For the text-containing cell, return its midpoint in (x, y) coordinate format. 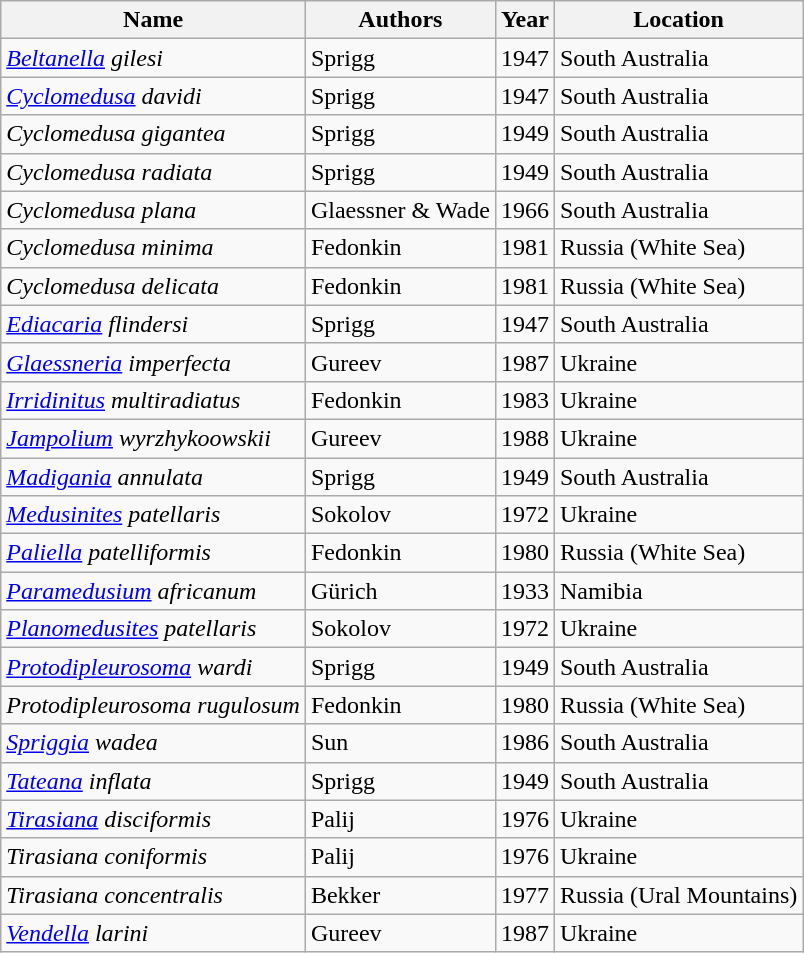
1977 (524, 895)
1988 (524, 438)
Irridinitus multiradiatus (154, 400)
Bekker (400, 895)
Namibia (678, 591)
1986 (524, 743)
Cyclomedusa plana (154, 210)
Authors (400, 20)
Tateana inflata (154, 781)
Glaessneria imperfecta (154, 362)
Name (154, 20)
Sun (400, 743)
Paliella patelliformis (154, 553)
Cyclomedusa radiata (154, 172)
1933 (524, 591)
Beltanella gilesi (154, 58)
Planomedusites patellaris (154, 629)
Glaessner & Wade (400, 210)
Cyclomedusa delicata (154, 286)
Gürich (400, 591)
Location (678, 20)
1966 (524, 210)
Jampolium wyrzhykoowskii (154, 438)
Cyclomedusa gigantea (154, 134)
Year (524, 20)
Tirasiana disciformis (154, 819)
1983 (524, 400)
Madigania annulata (154, 477)
Tirasiana coniformis (154, 857)
Paramedusium africanum (154, 591)
Protodipleurosoma wardi (154, 667)
Tirasiana concentralis (154, 895)
Cyclomedusa minima (154, 248)
Vendella larini (154, 933)
Spriggia wadea (154, 743)
Protodipleurosoma rugulosum (154, 705)
Cyclomedusa davidi (154, 96)
Russia (Ural Mountains) (678, 895)
Medusinites patellaris (154, 515)
Ediacaria flindersi (154, 324)
